Search for the cell housing the specified text and yield its (X, Y) center coordinate. 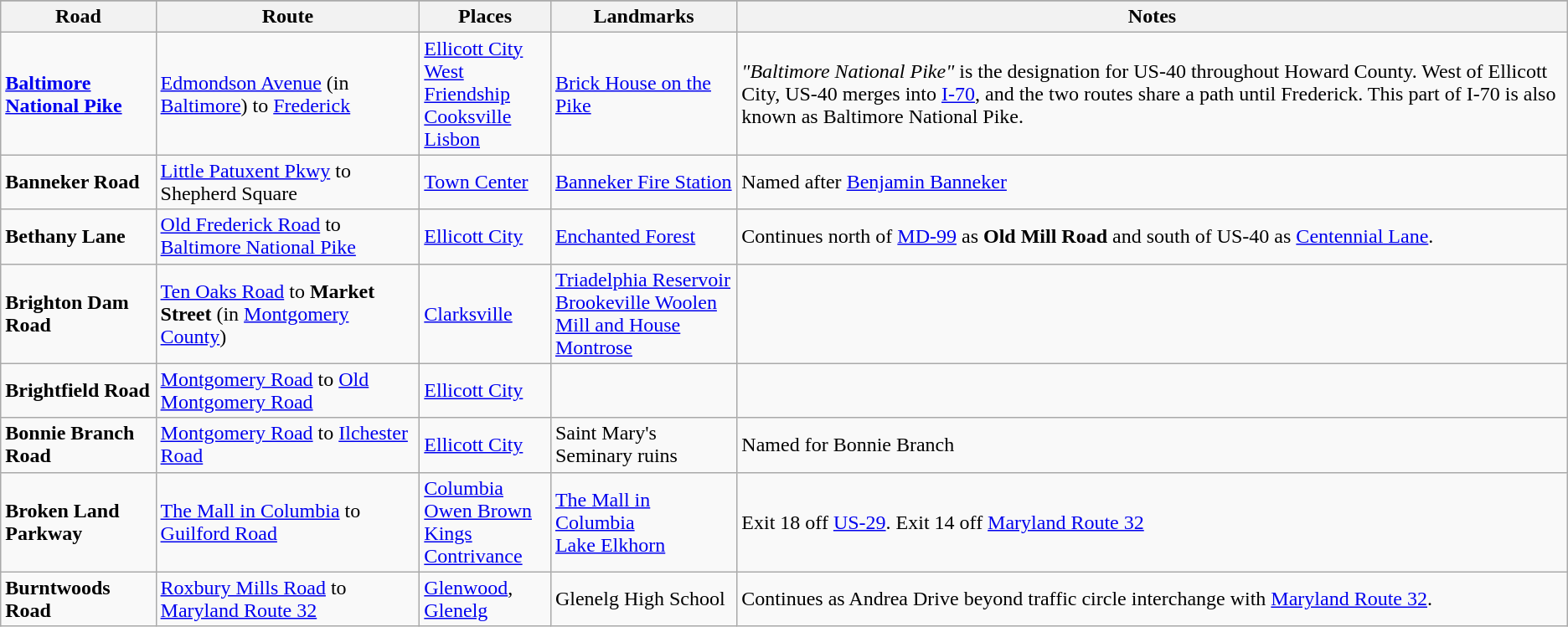
Glenelg High School (643, 599)
Old Frederick Road to Baltimore National Pike (288, 236)
Continues as Andrea Drive beyond traffic circle interchange with Maryland Route 32. (1153, 599)
Named for Bonnie Branch (1153, 445)
Bethany Lane (79, 236)
Places (486, 17)
Baltimore National Pike (79, 94)
Ellicott CityWest FriendshipCooksvilleLisbon (486, 94)
Town Center (486, 182)
Ten Oaks Road to Market Street (in Montgomery County) (288, 313)
Glenwood, Glenelg (486, 599)
Exit 18 off US-29. Exit 14 off Maryland Route 32 (1153, 522)
Brightfield Road (79, 390)
Triadelphia ReservoirBrookeville Woolen Mill and HouseMontrose (643, 313)
Banneker Fire Station (643, 182)
Saint Mary's Seminary ruins (643, 445)
Burntwoods Road (79, 599)
Brighton Dam Road (79, 313)
ColumbiaOwen BrownKings Contrivance (486, 522)
The Mall in ColumbiaLake Elkhorn (643, 522)
Brick House on the Pike (643, 94)
Notes (1153, 17)
Montgomery Road to Ilchester Road (288, 445)
Route (288, 17)
Little Patuxent Pkwy to Shepherd Square (288, 182)
Clarksville (486, 313)
Continues north of MD-99 as Old Mill Road and south of US-40 as Centennial Lane. (1153, 236)
Edmondson Avenue (in Baltimore) to Frederick (288, 94)
Montgomery Road to Old Montgomery Road (288, 390)
The Mall in Columbia to Guilford Road (288, 522)
Named after Benjamin Banneker (1153, 182)
Bonnie Branch Road (79, 445)
Roxbury Mills Road to Maryland Route 32 (288, 599)
Landmarks (643, 17)
Banneker Road (79, 182)
Broken Land Parkway (79, 522)
Road (79, 17)
Enchanted Forest (643, 236)
